Pinpoint the cell where the given text exists, returning its (x, y) midpoint coordinate. 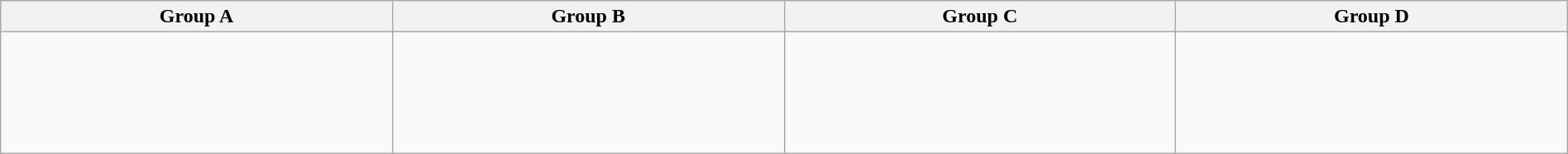
Group C (980, 17)
Group A (197, 17)
Group B (588, 17)
Group D (1372, 17)
